Output the (x, y) coordinate of the center of the cell containing the given text.  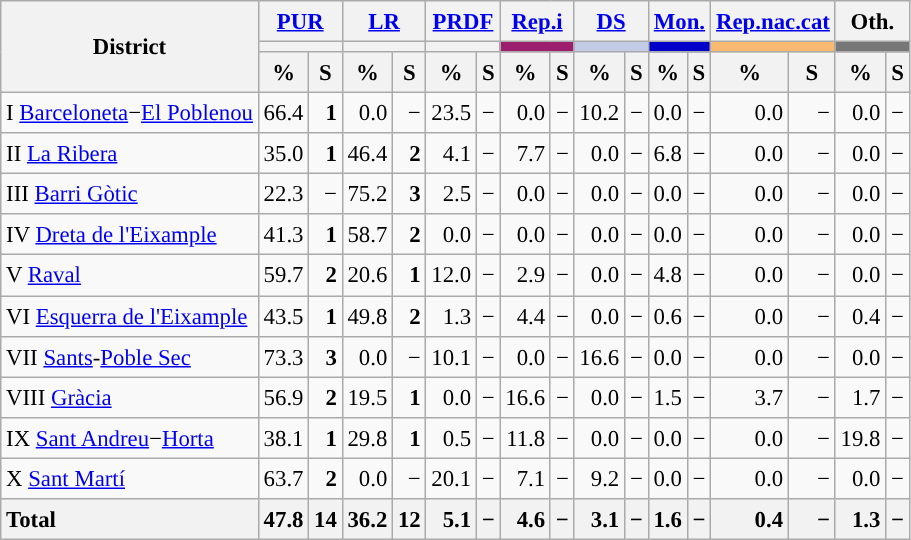
41.3 (283, 234)
56.9 (283, 398)
III Barri Gòtic (130, 194)
VI Esquerra de l'Eixample (130, 316)
63.7 (283, 478)
4.1 (451, 154)
1.5 (668, 398)
LR (384, 22)
7.1 (525, 478)
29.8 (367, 438)
4.4 (525, 316)
43.5 (283, 316)
10.1 (451, 356)
PUR (300, 22)
3.1 (599, 520)
23.5 (451, 114)
DS (611, 22)
6.8 (668, 154)
12 (410, 520)
73.3 (283, 356)
IV Dreta de l'Eixample (130, 234)
1.6 (668, 520)
10.2 (599, 114)
19.8 (860, 438)
VII Sants-Poble Sec (130, 356)
PRDF (463, 22)
20.6 (367, 276)
36.2 (367, 520)
12.0 (451, 276)
Rep.i (537, 22)
Oth. (872, 22)
5.1 (451, 520)
19.5 (367, 398)
75.2 (367, 194)
Mon. (680, 22)
66.4 (283, 114)
59.7 (283, 276)
47.8 (283, 520)
14 (326, 520)
35.0 (283, 154)
38.1 (283, 438)
3.7 (750, 398)
4.6 (525, 520)
X Sant Martí (130, 478)
District (130, 47)
0.6 (668, 316)
4.8 (668, 276)
Rep.nac.cat (773, 22)
46.4 (367, 154)
VIII Gràcia (130, 398)
49.8 (367, 316)
1.7 (860, 398)
22.3 (283, 194)
2.9 (525, 276)
V Raval (130, 276)
20.1 (451, 478)
9.2 (599, 478)
11.8 (525, 438)
II La Ribera (130, 154)
2.5 (451, 194)
7.7 (525, 154)
IX Sant Andreu−Horta (130, 438)
Total (130, 520)
I Barceloneta−El Poblenou (130, 114)
58.7 (367, 234)
0.5 (451, 438)
